Search for the cell housing the specified text and yield its [X, Y] center coordinate. 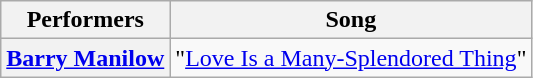
Song [351, 20]
Barry Manilow [86, 58]
Performers [86, 20]
"Love Is a Many-Splendored Thing" [351, 58]
